Search for the cell housing the specified text and yield its [x, y] center coordinate. 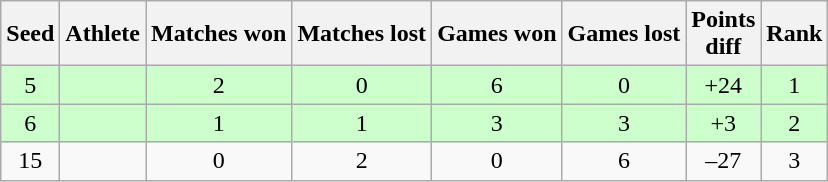
+24 [724, 85]
Seed [30, 34]
15 [30, 161]
+3 [724, 123]
Games won [497, 34]
5 [30, 85]
–27 [724, 161]
Matches lost [362, 34]
Athlete [103, 34]
Games lost [624, 34]
Matches won [219, 34]
Rank [794, 34]
Pointsdiff [724, 34]
